Detect which cell encompasses the target text, then output its [X, Y] center coordinate. 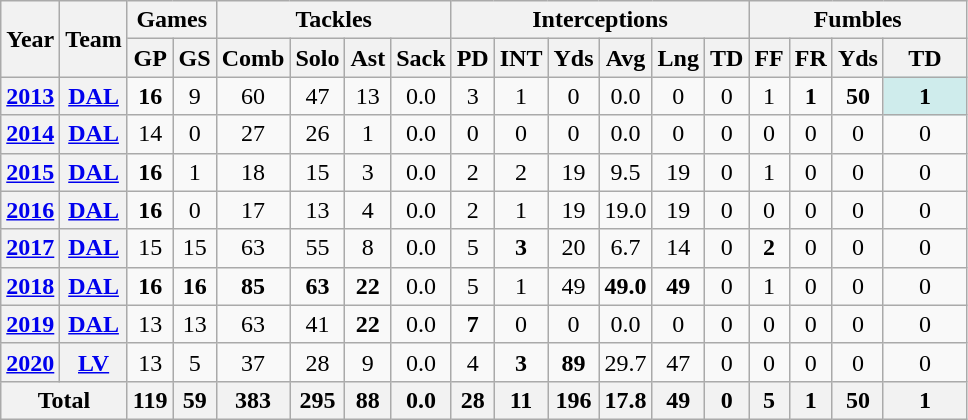
119 [150, 400]
41 [318, 324]
7 [472, 324]
Team [94, 39]
11 [521, 400]
Comb [253, 58]
GS [194, 58]
17 [253, 210]
37 [253, 362]
26 [318, 134]
LV [94, 362]
27 [253, 134]
85 [253, 286]
8 [368, 248]
Fumbles [858, 20]
18 [253, 172]
29.7 [626, 362]
Solo [318, 58]
2020 [30, 362]
Games [172, 20]
2014 [30, 134]
2018 [30, 286]
Ast [368, 58]
Sack [421, 58]
FF [769, 58]
Total [64, 400]
2017 [30, 248]
19.0 [626, 210]
2019 [30, 324]
Avg [626, 58]
59 [194, 400]
Lng [678, 58]
9.5 [626, 172]
Interceptions [600, 20]
196 [574, 400]
INT [521, 58]
GP [150, 58]
60 [253, 96]
89 [574, 362]
6.7 [626, 248]
88 [368, 400]
Year [30, 39]
17.8 [626, 400]
2013 [30, 96]
295 [318, 400]
20 [574, 248]
383 [253, 400]
49.0 [626, 286]
55 [318, 248]
2015 [30, 172]
2016 [30, 210]
Tackles [334, 20]
FR [810, 58]
PD [472, 58]
